Provide the [x, y] coordinate of the cell's center where the given text is located.  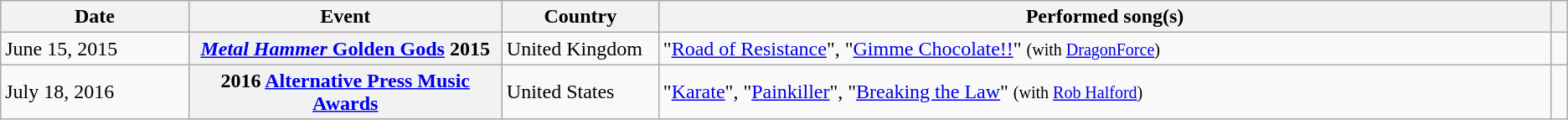
United Kingdom [580, 49]
Performed song(s) [1104, 17]
"Road of Resistance", "Gimme Chocolate!!" (with DragonForce) [1104, 49]
Date [95, 17]
Event [345, 17]
Country [580, 17]
July 18, 2016 [95, 92]
"Karate", "Painkiller", "Breaking the Law" (with Rob Halford) [1104, 92]
June 15, 2015 [95, 49]
United States [580, 92]
2016 Alternative Press Music Awards [345, 92]
Metal Hammer Golden Gods 2015 [345, 49]
